Locate the cell with the specified text and output its (X, Y) center coordinate. 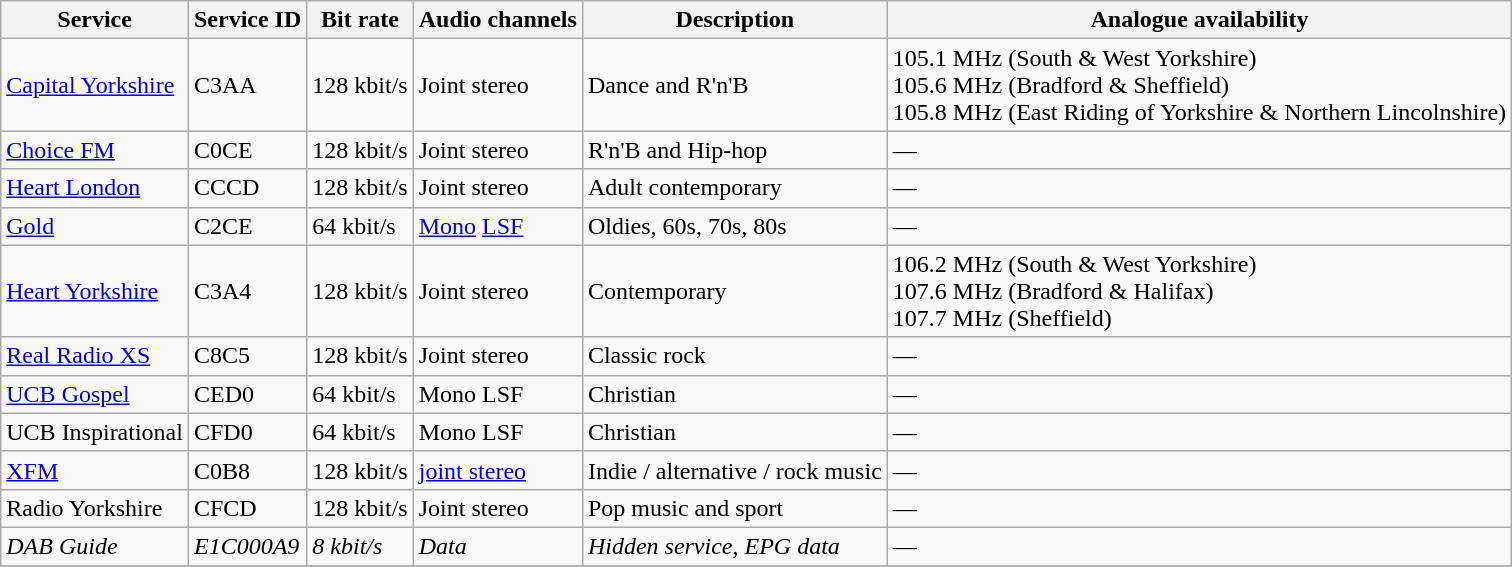
8 kbit/s (360, 546)
Oldies, 60s, 70s, 80s (734, 226)
CCCD (247, 188)
UCB Inspirational (95, 432)
Heart Yorkshire (95, 291)
Gold (95, 226)
Contemporary (734, 291)
C3AA (247, 85)
Dance and R'n'B (734, 85)
Service ID (247, 20)
Service (95, 20)
Classic rock (734, 356)
R'n'B and Hip-hop (734, 150)
CFCD (247, 508)
C0CE (247, 150)
Description (734, 20)
CED0 (247, 394)
Pop music and sport (734, 508)
Radio Yorkshire (95, 508)
Adult contemporary (734, 188)
C8C5 (247, 356)
C2CE (247, 226)
Heart London (95, 188)
CFD0 (247, 432)
Data (498, 546)
Capital Yorkshire (95, 85)
XFM (95, 470)
Indie / alternative / rock music (734, 470)
106.2 MHz (South & West Yorkshire)107.6 MHz (Bradford & Halifax)107.7 MHz (Sheffield) (1199, 291)
Analogue availability (1199, 20)
105.1 MHz (South & West Yorkshire)105.6 MHz (Bradford & Sheffield)105.8 MHz (East Riding of Yorkshire & Northern Lincolnshire) (1199, 85)
C0B8 (247, 470)
Real Radio XS (95, 356)
Choice FM (95, 150)
Bit rate (360, 20)
Audio channels (498, 20)
E1C000A9 (247, 546)
Hidden service, EPG data (734, 546)
DAB Guide (95, 546)
C3A4 (247, 291)
joint stereo (498, 470)
UCB Gospel (95, 394)
